Output the (X, Y) coordinate of the center of the cell containing the given text.  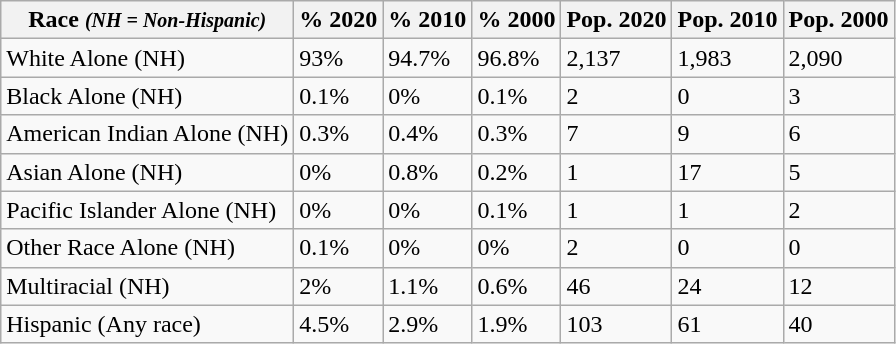
61 (728, 324)
1.9% (516, 324)
2.9% (428, 324)
0.4% (428, 134)
Pacific Islander Alone (NH) (148, 210)
46 (616, 286)
12 (838, 286)
% 2010 (428, 20)
Hispanic (Any race) (148, 324)
3 (838, 96)
American Indian Alone (NH) (148, 134)
0.2% (516, 172)
6 (838, 134)
5 (838, 172)
Asian Alone (NH) (148, 172)
2% (338, 286)
Black Alone (NH) (148, 96)
94.7% (428, 58)
2,137 (616, 58)
0.8% (428, 172)
9 (728, 134)
Other Race Alone (NH) (148, 248)
96.8% (516, 58)
Pop. 2010 (728, 20)
% 2000 (516, 20)
% 2020 (338, 20)
2,090 (838, 58)
7 (616, 134)
1.1% (428, 286)
White Alone (NH) (148, 58)
103 (616, 324)
Multiracial (NH) (148, 286)
4.5% (338, 324)
1,983 (728, 58)
24 (728, 286)
17 (728, 172)
40 (838, 324)
Pop. 2000 (838, 20)
Pop. 2020 (616, 20)
0.6% (516, 286)
93% (338, 58)
Race (NH = Non-Hispanic) (148, 20)
